Scan for the cell matching the given text and deliver its [x, y] coordinate at center. 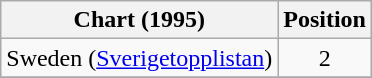
Sweden (Sverigetopplistan) [140, 58]
Position [325, 20]
Chart (1995) [140, 20]
2 [325, 58]
